Extract the (x, y) coordinate from the center of the cell holding the provided text.  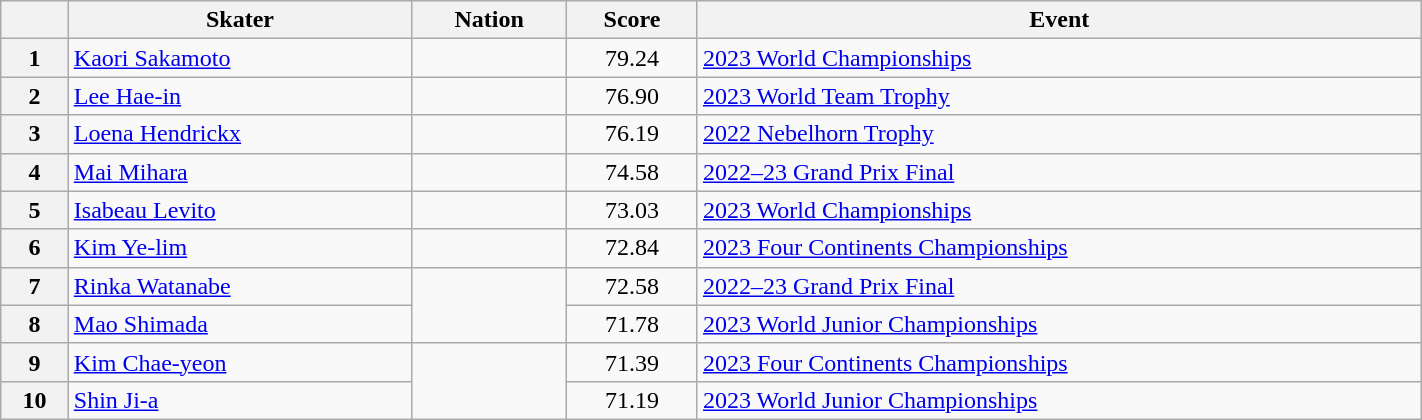
72.84 (632, 248)
10 (35, 400)
Skater (240, 20)
Loena Hendrickx (240, 134)
2 (35, 96)
6 (35, 248)
Shin Ji-a (240, 400)
Isabeau Levito (240, 210)
76.19 (632, 134)
4 (35, 172)
Mai Mihara (240, 172)
73.03 (632, 210)
Nation (490, 20)
Mao Shimada (240, 324)
71.78 (632, 324)
2023 World Team Trophy (1059, 96)
Kim Ye-lim (240, 248)
76.90 (632, 96)
Lee Hae-in (240, 96)
71.39 (632, 362)
71.19 (632, 400)
79.24 (632, 58)
72.58 (632, 286)
5 (35, 210)
7 (35, 286)
3 (35, 134)
2022 Nebelhorn Trophy (1059, 134)
Kim Chae-yeon (240, 362)
Event (1059, 20)
Score (632, 20)
8 (35, 324)
9 (35, 362)
74.58 (632, 172)
Kaori Sakamoto (240, 58)
Rinka Watanabe (240, 286)
1 (35, 58)
